Output the (X, Y) coordinate of the center of the cell containing the given text.  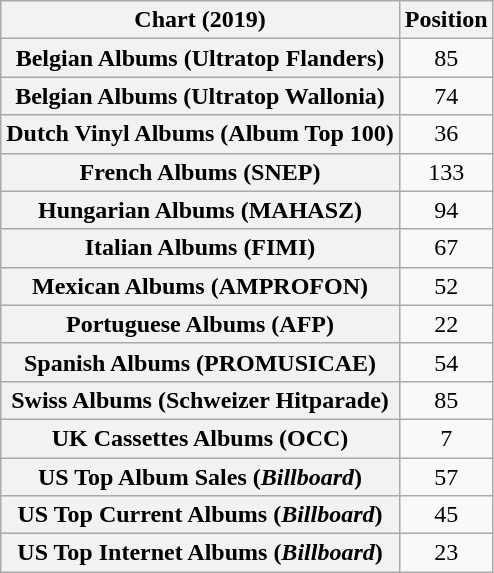
45 (446, 515)
36 (446, 134)
US Top Current Albums (Billboard) (200, 515)
UK Cassettes Albums (OCC) (200, 438)
Dutch Vinyl Albums (Album Top 100) (200, 134)
Belgian Albums (Ultratop Wallonia) (200, 96)
US Top Internet Albums (Billboard) (200, 553)
French Albums (SNEP) (200, 172)
7 (446, 438)
52 (446, 286)
23 (446, 553)
67 (446, 248)
Swiss Albums (Schweizer Hitparade) (200, 400)
57 (446, 477)
74 (446, 96)
Spanish Albums (PROMUSICAE) (200, 362)
Portuguese Albums (AFP) (200, 324)
133 (446, 172)
94 (446, 210)
Belgian Albums (Ultratop Flanders) (200, 58)
Hungarian Albums (MAHASZ) (200, 210)
22 (446, 324)
US Top Album Sales (Billboard) (200, 477)
Mexican Albums (AMPROFON) (200, 286)
Position (446, 20)
Italian Albums (FIMI) (200, 248)
Chart (2019) (200, 20)
54 (446, 362)
